Provide the [x, y] coordinate of the cell's center where the given text is located.  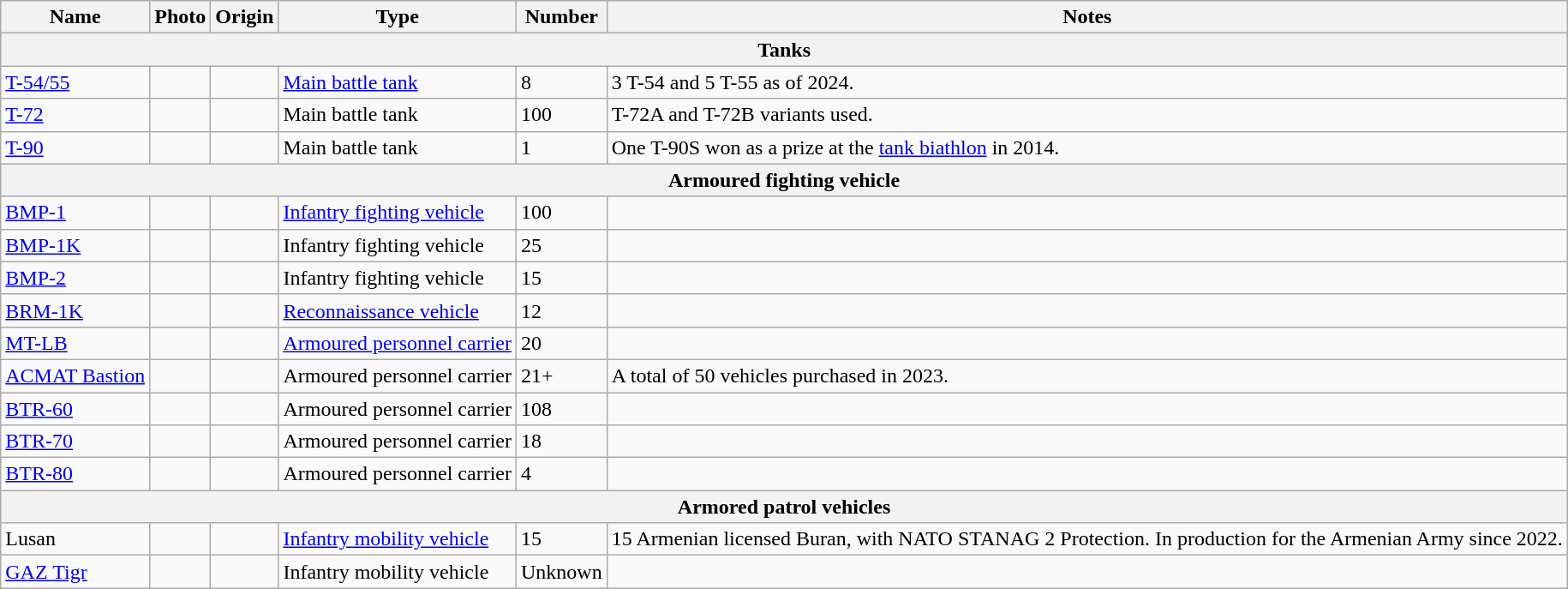
Type [398, 17]
Origin [245, 17]
4 [561, 474]
One T-90S won as a prize at the tank biathlon in 2014. [1086, 147]
Notes [1086, 17]
15 Armenian licensed Buran, with NATO STANAG 2 Protection. In production for the Armenian Army since 2022. [1086, 539]
Reconnaissance vehicle [398, 310]
Name [75, 17]
18 [561, 442]
8 [561, 82]
BTR-70 [75, 442]
Lusan [75, 539]
T-72A and T-72B variants used. [1086, 115]
20 [561, 343]
BRM-1K [75, 310]
Photo [180, 17]
BMP-2 [75, 278]
21+ [561, 376]
BMP-1K [75, 245]
Armoured fighting vehicle [785, 180]
3 T-54 and 5 T-55 as of 2024. [1086, 82]
T-90 [75, 147]
25 [561, 245]
BTR-60 [75, 409]
BMP-1 [75, 213]
T-54/55 [75, 82]
Tanks [785, 50]
ACMAT Bastion [75, 376]
T-72 [75, 115]
GAZ Tigr [75, 572]
108 [561, 409]
A total of 50 vehicles purchased in 2023. [1086, 376]
1 [561, 147]
Unknown [561, 572]
Number [561, 17]
Armored patrol vehicles [785, 507]
BTR-80 [75, 474]
MT-LB [75, 343]
12 [561, 310]
